Determine the (X, Y) coordinate at the center of the cell enclosing the given text.  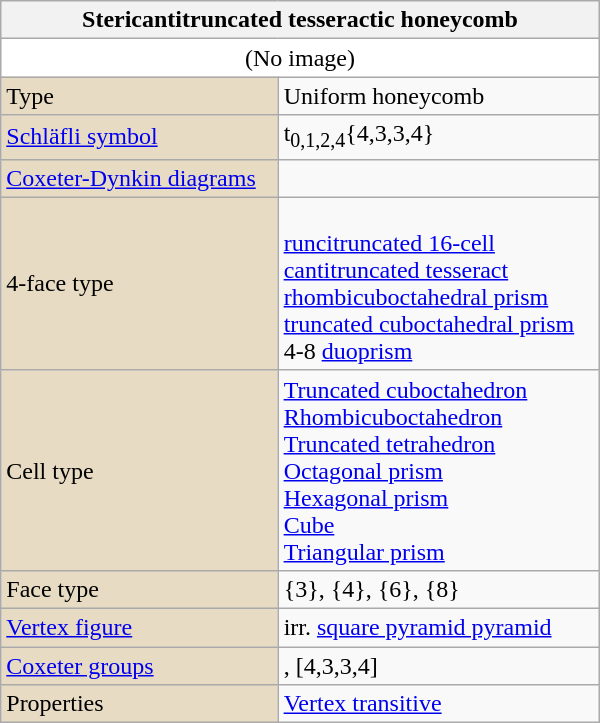
Uniform honeycomb (438, 96)
Type (140, 96)
t0,1,2,4{4,3,3,4} (438, 137)
, [4,3,3,4] (438, 666)
Truncated cuboctahedron Rhombicuboctahedron Truncated tetrahedron Octagonal prism Hexagonal prism Cube Triangular prism (438, 470)
irr. square pyramid pyramid (438, 628)
Properties (140, 704)
runcitruncated 16-cell cantitruncated tesseract rhombicuboctahedral prism truncated cuboctahedral prism 4-8 duoprism (438, 284)
4-face type (140, 284)
Vertex transitive (438, 704)
Schläfli symbol (140, 137)
Coxeter groups (140, 666)
Vertex figure (140, 628)
{3}, {4}, {6}, {8} (438, 589)
Face type (140, 589)
Stericantitruncated tesseractic honeycomb (300, 20)
Cell type (140, 470)
Coxeter-Dynkin diagrams (140, 178)
(No image) (300, 58)
